Find where the given text appears and provide that cell's center as [X, Y] coordinate. 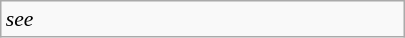
see [203, 19]
